Pinpoint the cell where the given text exists, returning its (x, y) midpoint coordinate. 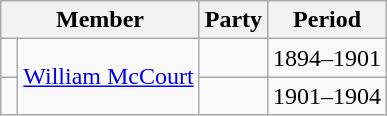
Party (233, 20)
1894–1901 (328, 58)
William McCourt (108, 77)
1901–1904 (328, 96)
Period (328, 20)
Member (100, 20)
